Output the (x, y) coordinate of the center of the cell containing the given text.  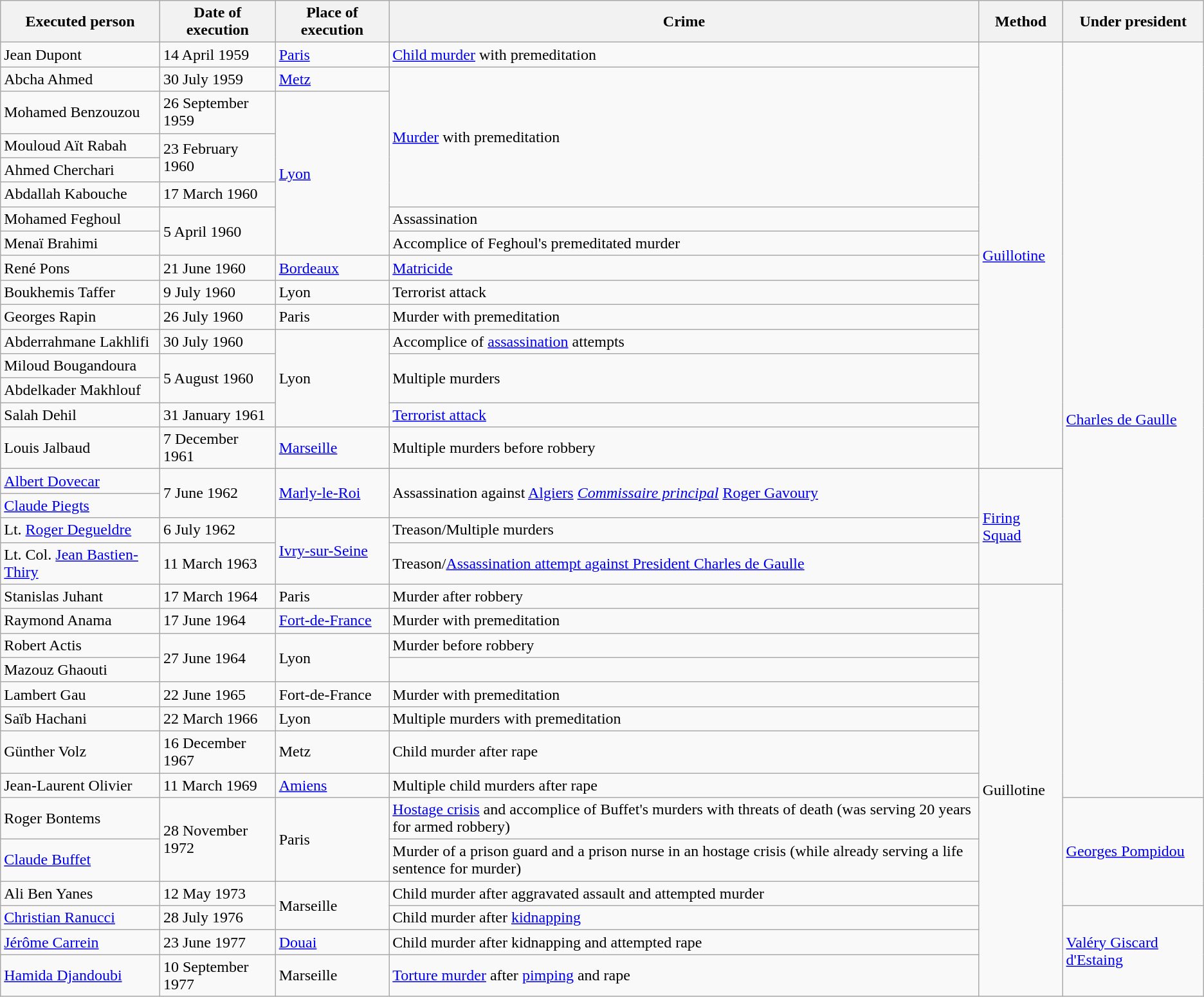
5 April 1960 (217, 231)
Multiple child murders after rape (684, 785)
Jérôme Carrein (80, 942)
Lt. Roger Degueldre (80, 530)
Torture murder after pimping and rape (684, 975)
Child murder after aggravated assault and attempted murder (684, 893)
Assassination against Algiers Commissaire principal Roger Gavoury (684, 493)
Child murder after kidnapping (684, 918)
5 August 1960 (217, 378)
Murder of a prison guard and a prison nurse in an hostage crisis (while already serving a life sentence for murder) (684, 861)
Mouloud Aït Rabah (80, 145)
Günther Volz (80, 751)
17 March 1960 (217, 194)
Accomplice of Feghoul's premeditated murder (684, 243)
Marly-le-Roi (332, 493)
Menaï Brahimi (80, 243)
11 March 1969 (217, 785)
Abdallah Kabouche (80, 194)
Treason/Assassination attempt against President Charles de Gaulle (684, 563)
14 April 1959 (217, 55)
Ahmed Cherchari (80, 170)
Multiple murders (684, 378)
22 March 1966 (217, 718)
28 July 1976 (217, 918)
Albert Dovecar (80, 481)
Child murder with premeditation (684, 55)
Salah Dehil (80, 415)
23 June 1977 (217, 942)
Lt. Col. Jean Bastien-Thiry (80, 563)
Assassination (684, 219)
Abdelkader Makhlouf (80, 390)
Claude Piegts (80, 506)
Hamida Djandoubi (80, 975)
23 February 1960 (217, 158)
Georges Pompidou (1133, 852)
Boukhemis Taffer (80, 292)
Murder before robbery (684, 645)
30 July 1959 (217, 79)
Child murder after kidnapping and attempted rape (684, 942)
Raymond Anama (80, 621)
René Pons (80, 268)
Multiple murders before robbery (684, 448)
Charles de Gaulle (1133, 420)
12 May 1973 (217, 893)
Method (1021, 22)
Abderrahmane Lakhlifi (80, 342)
Claude Buffet (80, 861)
Georges Rapin (80, 316)
Stanislas Juhant (80, 596)
27 June 1964 (217, 657)
11 March 1963 (217, 563)
22 June 1965 (217, 694)
Accomplice of assassination attempts (684, 342)
Murder after robbery (684, 596)
6 July 1962 (217, 530)
17 June 1964 (217, 621)
Mazouz Ghaouti (80, 670)
Ivry-sur-Seine (332, 551)
Amiens (332, 785)
Saïb Hachani (80, 718)
Mohamed Feghoul (80, 219)
Treason/Multiple murders (684, 530)
7 June 1962 (217, 493)
Executed person (80, 22)
Jean-Laurent Olivier (80, 785)
Christian Ranucci (80, 918)
Under president (1133, 22)
Jean Dupont (80, 55)
31 January 1961 (217, 415)
Hostage crisis and accomplice of Buffet's murders with threats of death (was serving 20 years for armed robbery) (684, 818)
Matricide (684, 268)
30 July 1960 (217, 342)
21 June 1960 (217, 268)
Roger Bontems (80, 818)
10 September 1977 (217, 975)
Crime (684, 22)
16 December 1967 (217, 751)
Robert Actis (80, 645)
Firing Squad (1021, 526)
28 November 1972 (217, 839)
Bordeaux (332, 268)
Date of execution (217, 22)
Douai (332, 942)
17 March 1964 (217, 596)
Louis Jalbaud (80, 448)
Child murder after rape (684, 751)
26 July 1960 (217, 316)
Multiple murders with premeditation (684, 718)
Valéry Giscard d'Estaing (1133, 951)
Mohamed Benzouzou (80, 112)
Place of execution (332, 22)
Abcha Ahmed (80, 79)
26 September 1959 (217, 112)
Lambert Gau (80, 694)
9 July 1960 (217, 292)
Miloud Bougandoura (80, 366)
Ali Ben Yanes (80, 893)
7 December 1961 (217, 448)
